Detect which cell encompasses the target text, then output its [X, Y] center coordinate. 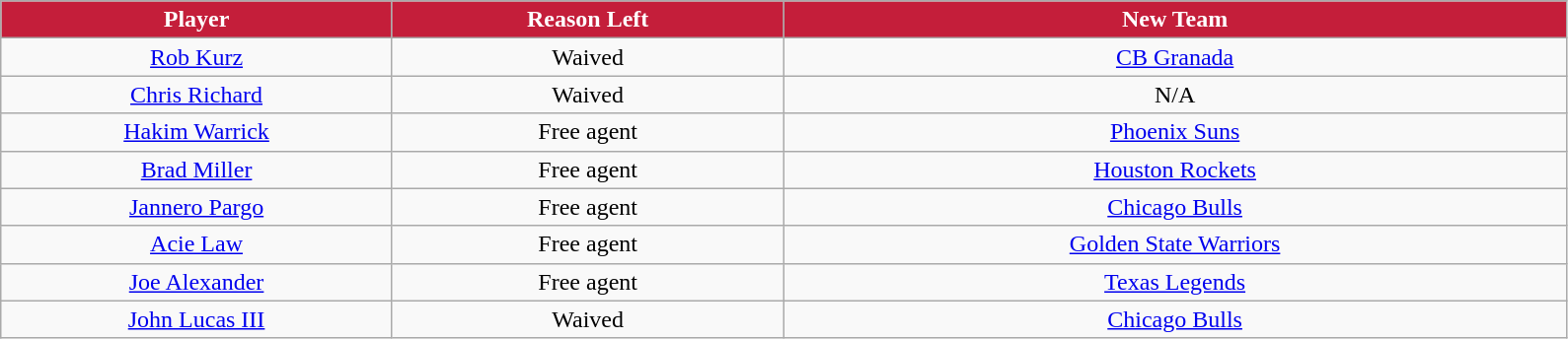
Hakim Warrick [197, 132]
Joe Alexander [197, 282]
Player [197, 20]
Golden State Warriors [1174, 244]
Chris Richard [197, 95]
John Lucas III [197, 319]
Phoenix Suns [1174, 132]
Brad Miller [197, 169]
CB Granada [1174, 57]
Acie Law [197, 244]
Houston Rockets [1174, 169]
New Team [1174, 20]
Texas Legends [1174, 282]
Rob Kurz [197, 57]
N/A [1174, 95]
Jannero Pargo [197, 207]
Reason Left [588, 20]
